Return the [x, y] coordinate for the center point of the cell that contains the specified text.  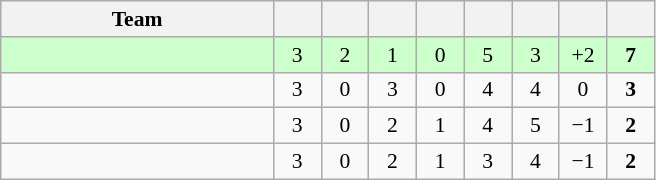
Team [138, 19]
7 [631, 55]
+2 [583, 55]
